Provide the (x, y) coordinate of the cell's center where the given text is located.  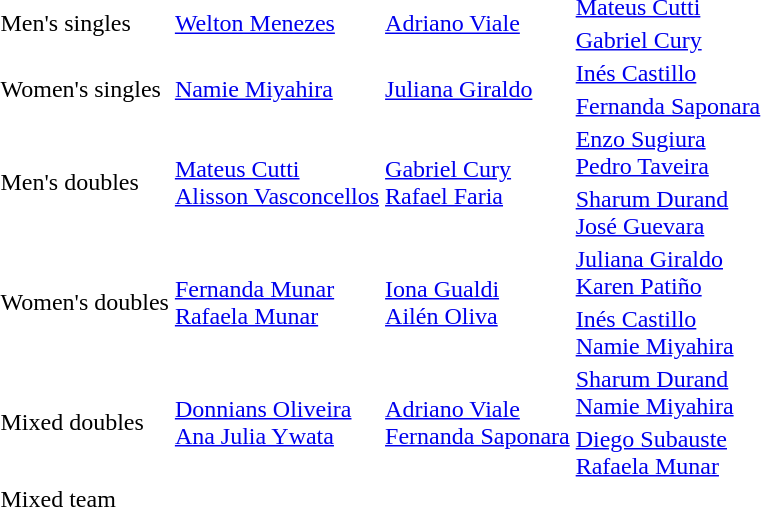
Iona Gualdi Ailén Oliva (478, 302)
Donnians Oliveira Ana Julia Ywata (276, 422)
Gabriel Cury Rafael Faria (478, 182)
Mateus Cutti Alisson Vasconcellos (276, 182)
Namie Miyahira (276, 90)
Fernanda Munar Rafaela Munar (276, 302)
Adriano Viale Fernanda Saponara (478, 422)
Juliana Giraldo (478, 90)
